Determine the [x, y] coordinate at the center of the cell enclosing the given text.  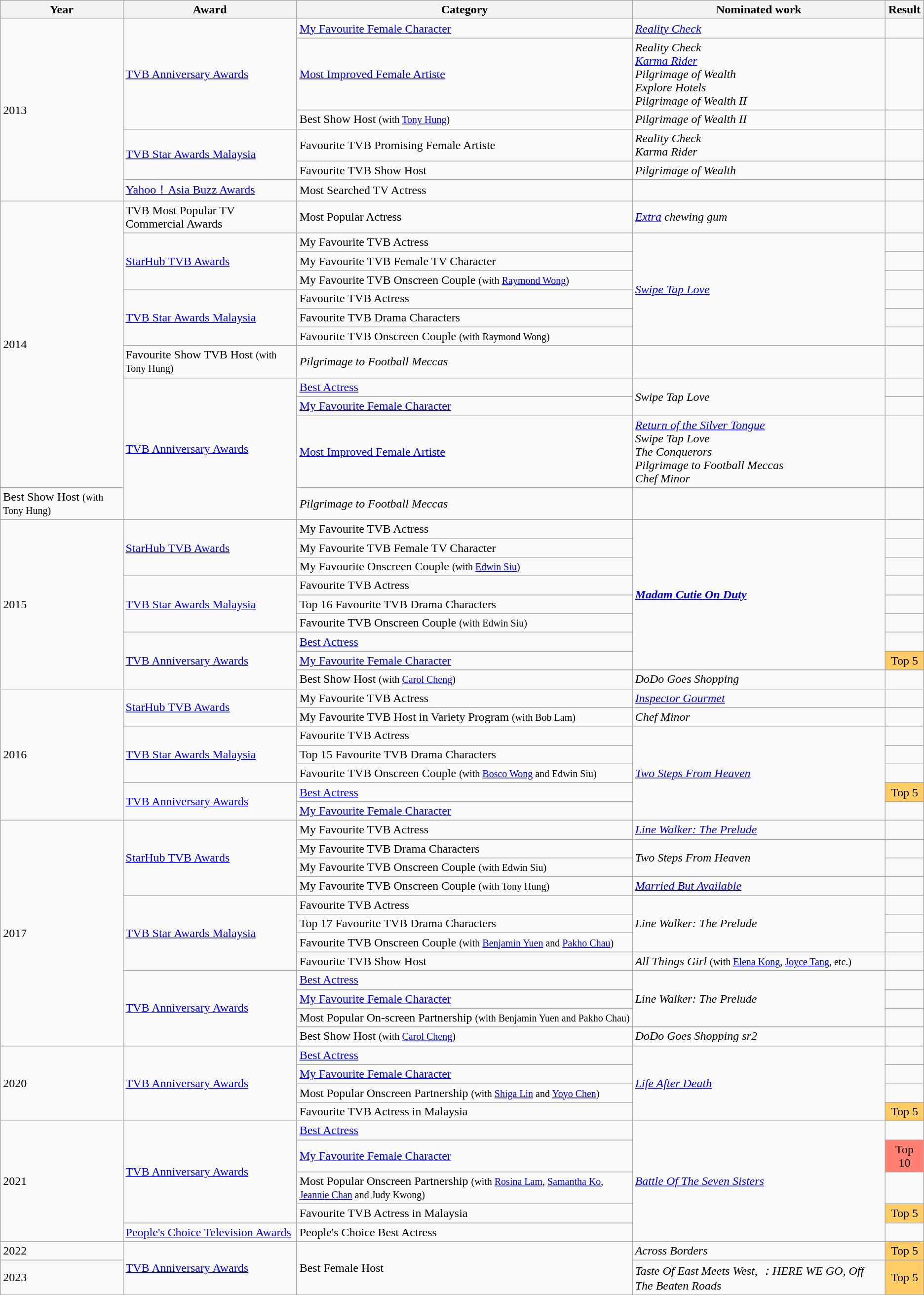
DoDo Goes Shopping [759, 679]
Most Popular Actress [464, 217]
Reality CheckKarma RiderPilgrimage of WealthExplore HotelsPilgrimage of Wealth II [759, 74]
My Favourite TVB Onscreen Couple (with Edwin Siu) [464, 867]
Favourite TVB Onscreen Couple (with Bosco Wong and Edwin Siu) [464, 773]
Most Popular Onscreen Partnership (with Shiga Lin and Yoyo Chen) [464, 1093]
Year [62, 10]
Favourite TVB Onscreen Couple (with Raymond Wong) [464, 336]
My Favourite TVB Drama Characters [464, 849]
Category [464, 10]
2014 [62, 345]
Madam Cutie On Duty [759, 594]
Favourite TVB Onscreen Couple (with Benjamin Yuen and Pakho Chau) [464, 942]
Top 16 Favourite TVB Drama Characters [464, 604]
Top 17 Favourite TVB Drama Characters [464, 924]
2013 [62, 110]
Favourite TVB Promising Female Artiste [464, 145]
Battle Of The Seven Sisters [759, 1181]
Across Borders [759, 1251]
Result [905, 10]
Yahoo！Asia Buzz Awards [210, 191]
Favourite TVB Drama Characters [464, 317]
Inspector Gourmet [759, 698]
2020 [62, 1083]
All Things Girl (with Elena Kong, Joyce Tang, etc.) [759, 961]
2022 [62, 1251]
Award [210, 10]
Nominated work [759, 10]
My Favourite TVB Onscreen Couple (with Raymond Wong) [464, 280]
Reality Check [759, 29]
People's Choice Television Awards [210, 1232]
Most Searched TV Actress [464, 191]
Taste Of East Meets West, ：HERE WE GO, Off The Beaten Roads [759, 1278]
Married But Available [759, 886]
Pilgrimage of Wealth [759, 170]
My Favourite TVB Onscreen Couple (with Tony Hung) [464, 886]
Top 15 Favourite TVB Drama Characters [464, 754]
Life After Death [759, 1083]
My Favourite Onscreen Couple (with Edwin Siu) [464, 567]
TVB Most Popular TV Commercial Awards [210, 217]
Top 10 [905, 1155]
DoDo Goes Shopping sr2 [759, 1036]
Return of the Silver TongueSwipe Tap LoveThe ConquerorsPilgrimage to Football MeccasChef Minor [759, 451]
Best Female Host [464, 1268]
2015 [62, 604]
Most Popular Onscreen Partnership (with Rosina Lam, Samantha Ko, Jeannie Chan and Judy Kwong) [464, 1188]
Reality CheckKarma Rider [759, 145]
2016 [62, 754]
Most Popular On-screen Partnership (with Benjamin Yuen and Pakho Chau) [464, 1018]
Chef Minor [759, 717]
Favourite Show TVB Host (with Tony Hung) [210, 361]
2017 [62, 933]
My Favourite TVB Host in Variety Program (with Bob Lam) [464, 717]
Favourite TVB Onscreen Couple (with Edwin Siu) [464, 623]
2021 [62, 1181]
Pilgrimage of Wealth II [759, 119]
2023 [62, 1278]
People's Choice Best Actress [464, 1232]
Extra chewing gum [759, 217]
